Extract the [X, Y] coordinate from the center of the cell holding the provided text.  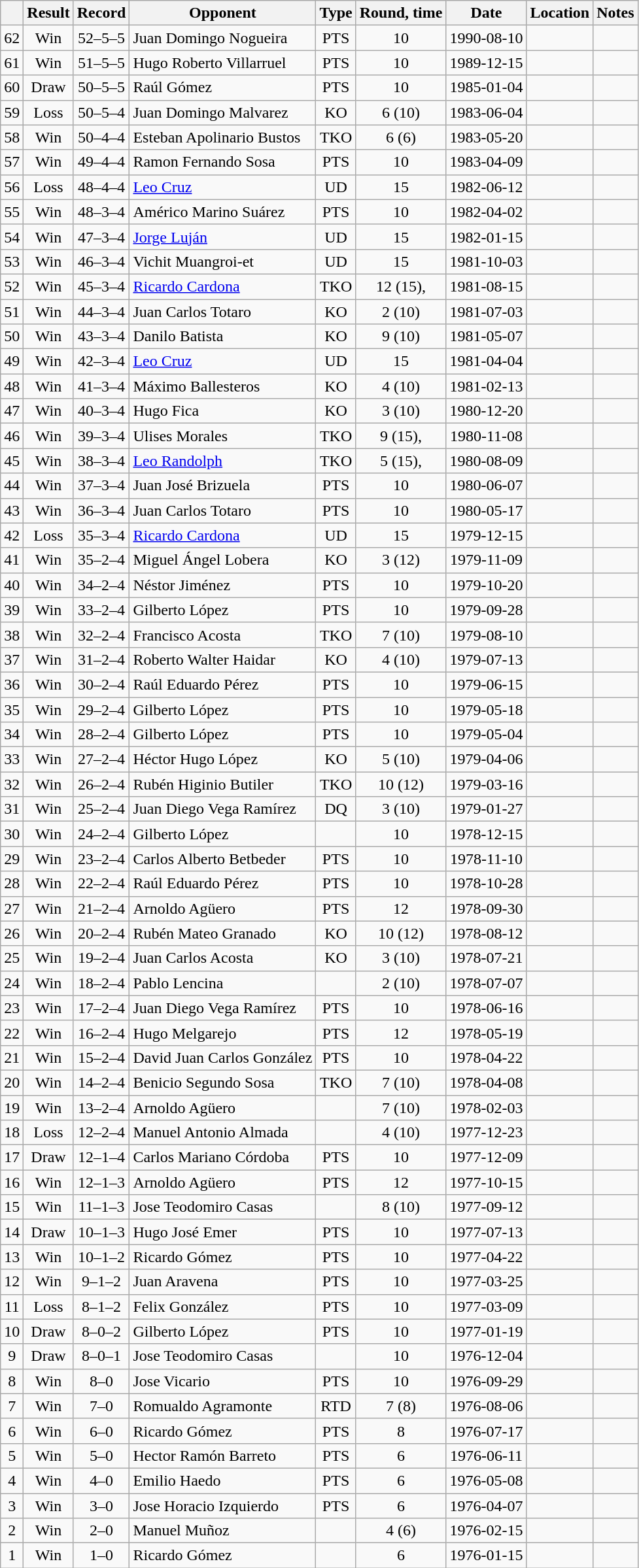
39–3–4 [101, 436]
5 (10) [401, 759]
27–2–4 [101, 759]
1978-06-16 [487, 1008]
16–2–4 [101, 1033]
48 [12, 386]
20–2–4 [101, 933]
1978-08-12 [487, 933]
Juan Domingo Nogueira [222, 38]
1989-12-15 [487, 63]
37 [12, 659]
49–4–4 [101, 162]
34–2–4 [101, 585]
Máximo Ballesteros [222, 386]
18–2–4 [101, 983]
1977-01-19 [487, 1331]
59 [12, 112]
4–0 [101, 1480]
1979-09-28 [487, 610]
Emilio Haedo [222, 1480]
Vichit Muangroi-et [222, 261]
35 [12, 709]
38–3–4 [101, 461]
1979-01-27 [487, 809]
21 [12, 1058]
1982-04-02 [487, 212]
Result [48, 13]
1977-03-25 [487, 1282]
43 [12, 510]
1978-10-28 [487, 884]
6–0 [101, 1431]
4 [12, 1480]
1976-04-07 [487, 1505]
Danilo Batista [222, 337]
30–2–4 [101, 684]
1976-02-15 [487, 1531]
Romualdo Agramonte [222, 1406]
Néstor Jiménez [222, 585]
1976-06-11 [487, 1456]
1977-03-09 [487, 1307]
53 [12, 261]
Hector Ramón Barreto [222, 1456]
1976-07-17 [487, 1431]
1978-09-30 [487, 909]
14–2–4 [101, 1082]
1979-08-10 [487, 635]
52–5–5 [101, 38]
11–1–3 [101, 1207]
Jose Vicario [222, 1381]
29–2–4 [101, 709]
1979-05-04 [487, 735]
Opponent [222, 13]
40–3–4 [101, 411]
20 [12, 1082]
46 [12, 436]
3 (12) [401, 560]
1978-05-19 [487, 1033]
1–0 [101, 1556]
17–2–4 [101, 1008]
1979-04-06 [487, 759]
1980-05-17 [487, 510]
DQ [336, 809]
1981-10-03 [487, 261]
Jose Horacio Izquierdo [222, 1505]
33–2–4 [101, 610]
Round, time [401, 13]
6 (10) [401, 112]
48–3–4 [101, 212]
1976-09-29 [487, 1381]
1 [12, 1556]
23–2–4 [101, 859]
1979-03-16 [487, 784]
43–3–4 [101, 337]
45 [12, 461]
1980-11-08 [487, 436]
56 [12, 187]
Raúl Gómez [222, 88]
8–1–2 [101, 1307]
12–1–3 [101, 1182]
10–1–3 [101, 1232]
1978-07-07 [487, 983]
48–4–4 [101, 187]
6 (6) [401, 137]
5 [12, 1456]
9–1–2 [101, 1282]
Héctor Hugo López [222, 759]
27 [12, 909]
1979-05-18 [487, 709]
25 [12, 958]
41–3–4 [101, 386]
1977-12-23 [487, 1133]
Type [336, 13]
1982-06-12 [487, 187]
1979-10-20 [487, 585]
1977-09-12 [487, 1207]
1980-06-07 [487, 486]
David Juan Carlos González [222, 1058]
9 (15), [401, 436]
9 (10) [401, 337]
8–0 [101, 1381]
49 [12, 361]
35–2–4 [101, 560]
1978-02-03 [487, 1108]
1978-12-15 [487, 834]
2 [12, 1531]
24–2–4 [101, 834]
46–3–4 [101, 261]
25–2–4 [101, 809]
26–2–4 [101, 784]
Pablo Lencina [222, 983]
44–3–4 [101, 312]
29 [12, 859]
Location [560, 13]
Carlos Mariano Córdoba [222, 1158]
Hugo Fica [222, 411]
Juan José Brizuela [222, 486]
18 [12, 1133]
Américo Marino Suárez [222, 212]
26 [12, 933]
1978-04-08 [487, 1082]
1978-07-21 [487, 958]
1979-11-09 [487, 560]
Roberto Walter Haidar [222, 659]
Ramon Fernando Sosa [222, 162]
36–3–4 [101, 510]
Manuel Muñoz [222, 1531]
12 (15), [401, 286]
7–0 [101, 1406]
Manuel Antonio Almada [222, 1133]
41 [12, 560]
Juan Aravena [222, 1282]
30 [12, 834]
47–3–4 [101, 237]
50 [12, 337]
13 [12, 1257]
32 [12, 784]
Miguel Ángel Lobera [222, 560]
Notes [615, 13]
31–2–4 [101, 659]
1983-06-04 [487, 112]
58 [12, 137]
Juan Carlos Acosta [222, 958]
34 [12, 735]
8–0–1 [101, 1356]
Rubén Higinio Butiler [222, 784]
Carlos Alberto Betbeder [222, 859]
1980-08-09 [487, 461]
Juan Domingo Malvarez [222, 112]
22–2–4 [101, 884]
28 [12, 884]
1981-04-04 [487, 361]
44 [12, 486]
21–2–4 [101, 909]
33 [12, 759]
11 [12, 1307]
Felix González [222, 1307]
Jorge Luján [222, 237]
37–3–4 [101, 486]
Hugo José Emer [222, 1232]
5 (15), [401, 461]
55 [12, 212]
Hugo Roberto Villarruel [222, 63]
1976-08-06 [487, 1406]
1985-01-04 [487, 88]
Hugo Melgarejo [222, 1033]
8 (10) [401, 1207]
1976-05-08 [487, 1480]
RTD [336, 1406]
50–5–4 [101, 112]
1976-01-15 [487, 1556]
12–1–4 [101, 1158]
35–3–4 [101, 535]
62 [12, 38]
1977-07-13 [487, 1232]
1982-01-15 [487, 237]
Date [487, 13]
2–0 [101, 1531]
7 [12, 1406]
13–2–4 [101, 1108]
Esteban Apolinario Bustos [222, 137]
3 [12, 1505]
36 [12, 684]
1979-12-15 [487, 535]
1981-05-07 [487, 337]
22 [12, 1033]
1976-12-04 [487, 1356]
40 [12, 585]
12–2–4 [101, 1133]
1981-07-03 [487, 312]
15–2–4 [101, 1058]
10–1–2 [101, 1257]
1990-08-10 [487, 38]
1979-06-15 [487, 684]
54 [12, 237]
Rubén Mateo Granado [222, 933]
4 (6) [401, 1531]
19–2–4 [101, 958]
39 [12, 610]
61 [12, 63]
47 [12, 411]
5–0 [101, 1456]
8–0–2 [101, 1331]
17 [12, 1158]
1981-08-15 [487, 286]
1981-02-13 [487, 386]
31 [12, 809]
50–5–5 [101, 88]
1979-07-13 [487, 659]
1977-10-15 [487, 1182]
Ulises Morales [222, 436]
Leo Randolph [222, 461]
51–5–5 [101, 63]
Benicio Segundo Sosa [222, 1082]
57 [12, 162]
1983-04-09 [487, 162]
52 [12, 286]
45–3–4 [101, 286]
1978-04-22 [487, 1058]
14 [12, 1232]
28–2–4 [101, 735]
Record [101, 13]
38 [12, 635]
7 (8) [401, 1406]
32–2–4 [101, 635]
19 [12, 1108]
1980-12-20 [487, 411]
51 [12, 312]
42 [12, 535]
1977-12-09 [487, 1158]
3–0 [101, 1505]
60 [12, 88]
1983-05-20 [487, 137]
1977-04-22 [487, 1257]
24 [12, 983]
16 [12, 1182]
9 [12, 1356]
42–3–4 [101, 361]
50–4–4 [101, 137]
23 [12, 1008]
Francisco Acosta [222, 635]
1978-11-10 [487, 859]
